Determine the (x, y) coordinate at the center of the cell enclosing the given text.  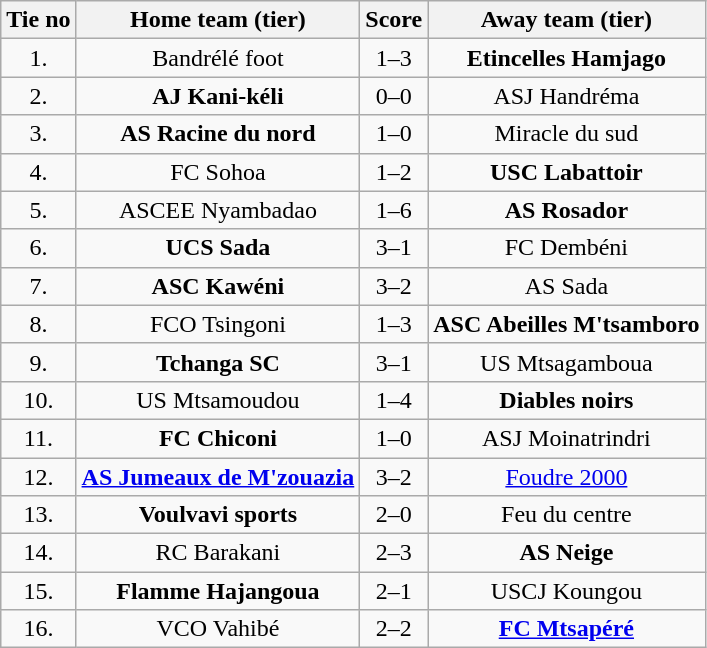
5. (38, 210)
FCO Tsingoni (218, 324)
2–1 (394, 591)
AS Rosador (566, 210)
VCO Vahibé (218, 629)
12. (38, 477)
ASCEE Nyambadao (218, 210)
Feu du centre (566, 515)
2–3 (394, 553)
2–2 (394, 629)
6. (38, 248)
Home team (tier) (218, 20)
USC Labattoir (566, 172)
Etincelles Hamjago (566, 58)
Score (394, 20)
ASJ Moinatrindri (566, 438)
AJ Kani-kéli (218, 96)
15. (38, 591)
AS Sada (566, 286)
14. (38, 553)
FC Chiconi (218, 438)
Foudre 2000 (566, 477)
10. (38, 400)
US Mtsagamboua (566, 362)
2–0 (394, 515)
1–6 (394, 210)
US Mtsamoudou (218, 400)
Flamme Hajangoua (218, 591)
1–2 (394, 172)
16. (38, 629)
AS Racine du nord (218, 134)
1. (38, 58)
8. (38, 324)
ASJ Handréma (566, 96)
0–0 (394, 96)
AS Neige (566, 553)
Voulvavi sports (218, 515)
Tie no (38, 20)
FC Mtsapéré (566, 629)
RC Barakani (218, 553)
AS Jumeaux de M'zouazia (218, 477)
ASC Kawéni (218, 286)
ASC Abeilles M'tsamboro (566, 324)
Tchanga SC (218, 362)
3. (38, 134)
FC Sohoa (218, 172)
Away team (tier) (566, 20)
9. (38, 362)
1–4 (394, 400)
4. (38, 172)
FC Dembéni (566, 248)
UCS Sada (218, 248)
7. (38, 286)
13. (38, 515)
Diables noirs (566, 400)
Miracle du sud (566, 134)
11. (38, 438)
USCJ Koungou (566, 591)
Bandrélé foot (218, 58)
2. (38, 96)
